Pinpoint the cell where the given text exists, returning its (X, Y) midpoint coordinate. 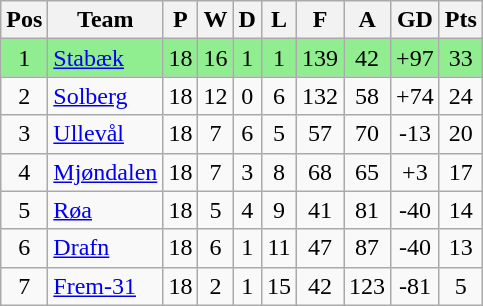
Pos (24, 20)
Drafn (106, 248)
-81 (416, 286)
57 (320, 134)
123 (368, 286)
L (278, 20)
Frem-31 (106, 286)
132 (320, 96)
8 (278, 172)
139 (320, 58)
15 (278, 286)
Røa (106, 210)
W (216, 20)
65 (368, 172)
Team (106, 20)
0 (247, 96)
11 (278, 248)
24 (460, 96)
16 (216, 58)
17 (460, 172)
Pts (460, 20)
+74 (416, 96)
A (368, 20)
41 (320, 210)
Ullevål (106, 134)
Solberg (106, 96)
14 (460, 210)
12 (216, 96)
+97 (416, 58)
33 (460, 58)
68 (320, 172)
13 (460, 248)
20 (460, 134)
P (180, 20)
9 (278, 210)
-13 (416, 134)
F (320, 20)
+3 (416, 172)
Mjøndalen (106, 172)
58 (368, 96)
81 (368, 210)
GD (416, 20)
47 (320, 248)
D (247, 20)
70 (368, 134)
Stabæk (106, 58)
87 (368, 248)
